From the cell containing the given text, extract its center point as [X, Y] coordinate. 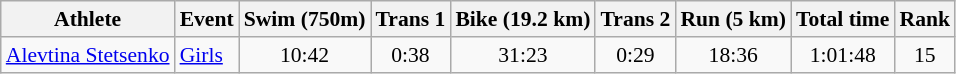
0:38 [410, 55]
Total time [842, 19]
Athlete [88, 19]
Girls [207, 55]
10:42 [305, 55]
1:01:48 [842, 55]
Trans 1 [410, 19]
Run (5 km) [733, 19]
Event [207, 19]
15 [926, 55]
Trans 2 [635, 19]
Alevtina Stetsenko [88, 55]
Rank [926, 19]
18:36 [733, 55]
Bike (19.2 km) [522, 19]
Swim (750m) [305, 19]
31:23 [522, 55]
0:29 [635, 55]
